Scan for the cell matching the given text and deliver its (X, Y) coordinate at center. 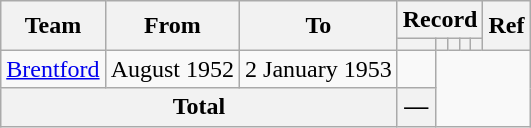
Record (440, 20)
2 January 1953 (319, 69)
August 1952 (172, 69)
Total (199, 107)
Brentford (53, 69)
To (319, 26)
Team (53, 26)
Ref (506, 26)
From (172, 26)
— (416, 107)
